Detect which cell encompasses the target text, then output its (x, y) center coordinate. 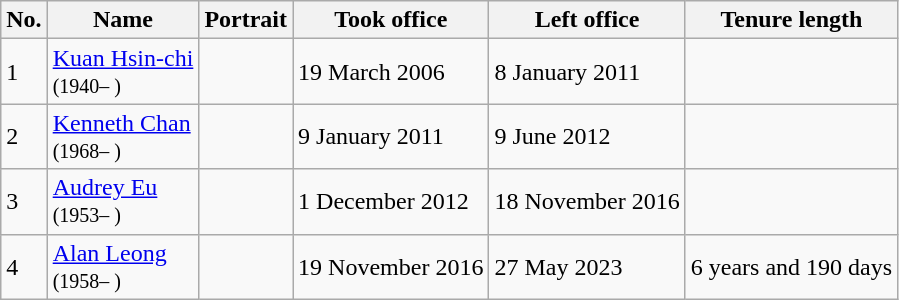
4 (24, 266)
19 November 2016 (391, 266)
2 (24, 136)
1 (24, 72)
8 January 2011 (587, 72)
Left office (587, 20)
9 June 2012 (587, 136)
1 December 2012 (391, 202)
Kenneth Chan(1968– ) (123, 136)
Alan Leong(1958– ) (123, 266)
Audrey Eu(1953– ) (123, 202)
Tenure length (791, 20)
6 years and 190 days (791, 266)
Took office (391, 20)
Name (123, 20)
3 (24, 202)
18 November 2016 (587, 202)
9 January 2011 (391, 136)
Portrait (246, 20)
19 March 2006 (391, 72)
27 May 2023 (587, 266)
Kuan Hsin-chi(1940– ) (123, 72)
No. (24, 20)
